Output the (x, y) coordinate of the center of the cell containing the given text.  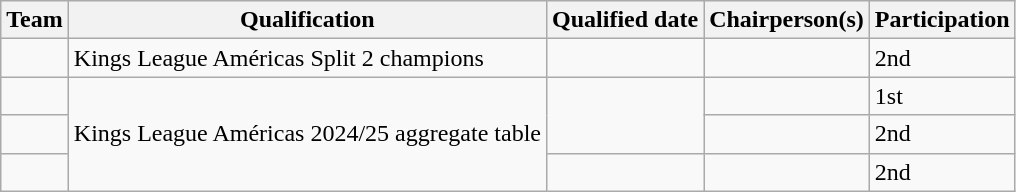
Qualification (307, 20)
Qualified date (626, 20)
Kings League Américas Split 2 champions (307, 58)
1st (942, 96)
Team (35, 20)
Chairperson(s) (787, 20)
Participation (942, 20)
Kings League Américas 2024/25 aggregate table (307, 134)
